Identify which cell holds the provided text, then report its (x, y) central coordinate. 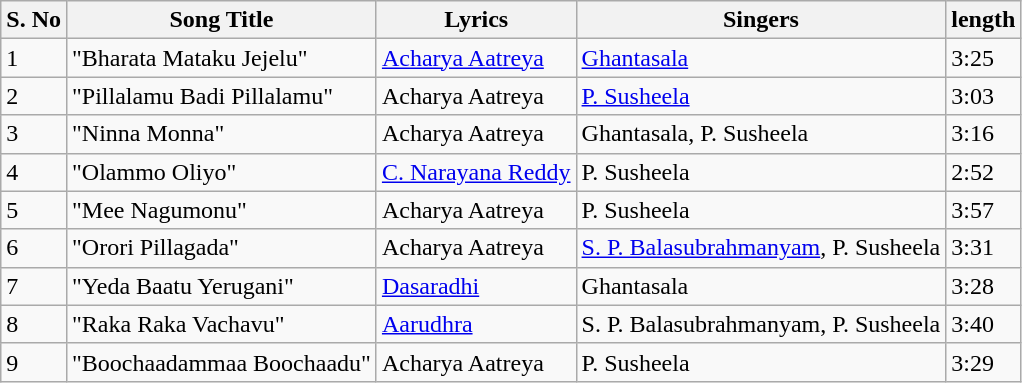
3:40 (984, 324)
3:28 (984, 286)
3:25 (984, 58)
Aarudhra (476, 324)
"Olammo Oliyo" (221, 172)
Ghantasala, P. Susheela (761, 134)
Dasaradhi (476, 286)
Song Title (221, 20)
2 (34, 96)
9 (34, 362)
"Bharata Mataku Jejelu" (221, 58)
6 (34, 248)
"Boochaadammaa Boochaadu" (221, 362)
"Pillalamu Badi Pillalamu" (221, 96)
"Ninna Monna" (221, 134)
3:57 (984, 210)
Singers (761, 20)
8 (34, 324)
length (984, 20)
"Mee Nagumonu" (221, 210)
3:31 (984, 248)
4 (34, 172)
3:29 (984, 362)
2:52 (984, 172)
S. No (34, 20)
Lyrics (476, 20)
1 (34, 58)
"Orori Pillagada" (221, 248)
"Raka Raka Vachavu" (221, 324)
3:16 (984, 134)
3 (34, 134)
5 (34, 210)
7 (34, 286)
"Yeda Baatu Yerugani" (221, 286)
C. Narayana Reddy (476, 172)
3:03 (984, 96)
